Return the (x, y) coordinate for the center point of the cell that contains the specified text.  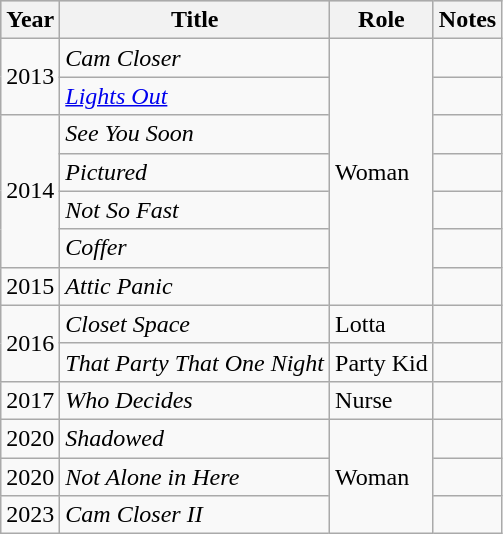
Party Kid (382, 362)
Not So Fast (195, 210)
Attic Panic (195, 286)
Coffer (195, 248)
Notes (467, 20)
2016 (30, 343)
Closet Space (195, 324)
Pictured (195, 172)
See You Soon (195, 134)
2013 (30, 77)
2014 (30, 191)
Lotta (382, 324)
2017 (30, 400)
2015 (30, 286)
That Party That One Night (195, 362)
Cam Closer (195, 58)
Who Decides (195, 400)
Shadowed (195, 438)
Cam Closer II (195, 515)
Not Alone in Here (195, 477)
Nurse (382, 400)
Year (30, 20)
Lights Out (195, 96)
Title (195, 20)
2023 (30, 515)
Role (382, 20)
